Provide the [x, y] coordinate of the cell's center where the given text is located.  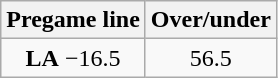
Pregame line [74, 20]
Over/under [210, 20]
LA −16.5 [74, 58]
56.5 [210, 58]
